Search for the cell housing the specified text and yield its (X, Y) center coordinate. 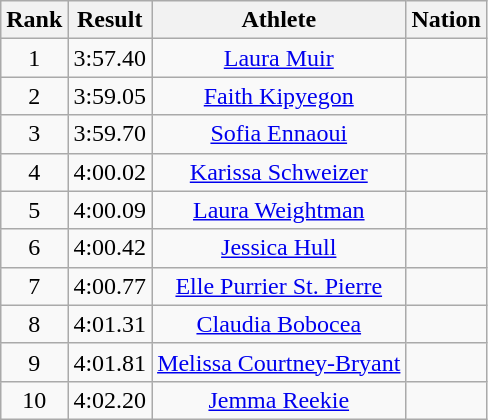
4:01.31 (110, 324)
4:02.20 (110, 400)
Athlete (279, 20)
Melissa Courtney-Bryant (279, 362)
2 (34, 96)
4:00.09 (110, 210)
10 (34, 400)
5 (34, 210)
4 (34, 172)
7 (34, 286)
4:00.42 (110, 248)
Laura Weightman (279, 210)
Elle Purrier St. Pierre (279, 286)
8 (34, 324)
3:59.70 (110, 134)
Jessica Hull (279, 248)
9 (34, 362)
6 (34, 248)
Karissa Schweizer (279, 172)
1 (34, 58)
Laura Muir (279, 58)
4:00.02 (110, 172)
Jemma Reekie (279, 400)
Nation (446, 20)
4:00.77 (110, 286)
Sofia Ennaoui (279, 134)
4:01.81 (110, 362)
3:57.40 (110, 58)
Claudia Bobocea (279, 324)
Faith Kipyegon (279, 96)
Result (110, 20)
3 (34, 134)
Rank (34, 20)
3:59.05 (110, 96)
